Detect which cell encompasses the target text, then output its [X, Y] center coordinate. 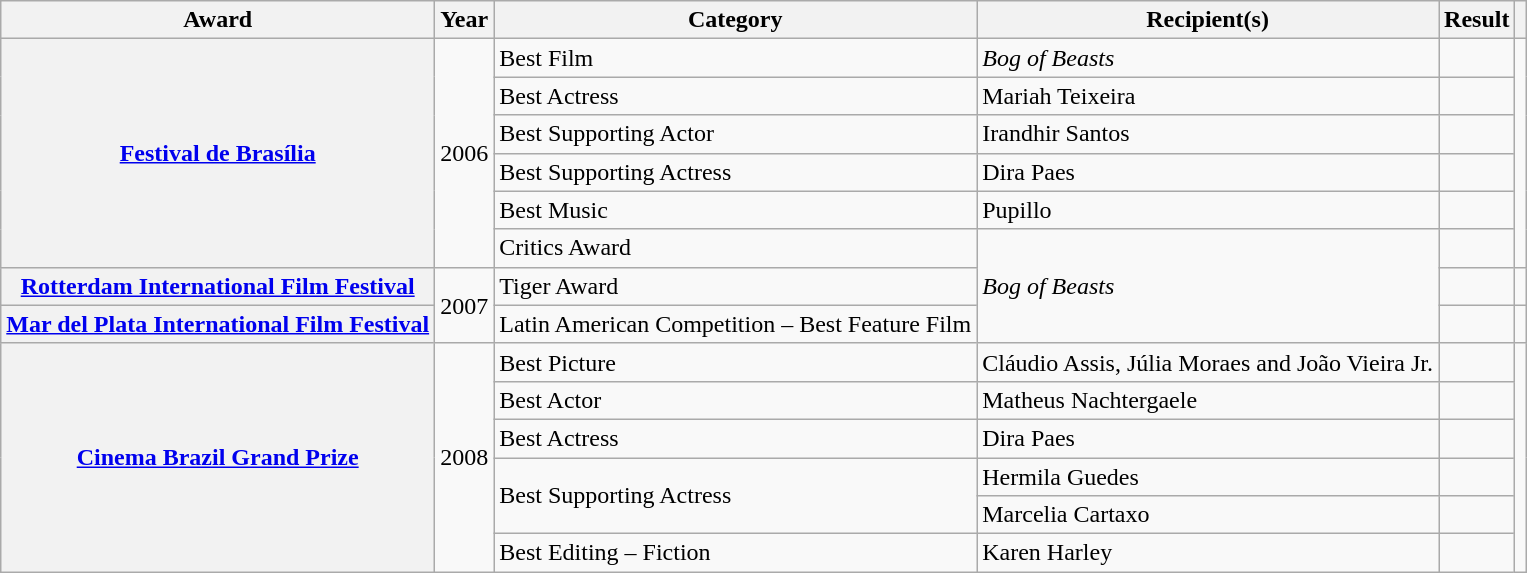
Best Picture [736, 362]
Recipient(s) [1208, 20]
Marcelia Cartaxo [1208, 515]
2007 [464, 305]
Best Editing – Fiction [736, 553]
Mariah Teixeira [1208, 96]
Karen Harley [1208, 553]
Best Film [736, 58]
Pupillo [1208, 210]
Best Music [736, 210]
Year [464, 20]
Tiger Award [736, 286]
Category [736, 20]
Festival de Brasília [218, 153]
Result [1477, 20]
Hermila Guedes [1208, 477]
Cláudio Assis, Júlia Moraes and João Vieira Jr. [1208, 362]
2008 [464, 457]
Cinema Brazil Grand Prize [218, 457]
Matheus Nachtergaele [1208, 400]
2006 [464, 153]
Best Actor [736, 400]
Best Supporting Actor [736, 134]
Rotterdam International Film Festival [218, 286]
Mar del Plata International Film Festival [218, 324]
Latin American Competition – Best Feature Film [736, 324]
Award [218, 20]
Irandhir Santos [1208, 134]
Critics Award [736, 248]
